Capture the cell that displays the provided text and extract its (x, y) central coordinate. 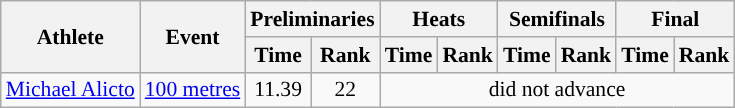
Event (192, 36)
22 (346, 90)
Athlete (70, 36)
did not advance (558, 90)
Heats (439, 19)
Preliminaries (312, 19)
Michael Alicto (70, 90)
Semifinals (557, 19)
100 metres (192, 90)
Final (675, 19)
11.39 (278, 90)
